Determine the [x, y] coordinate at the center of the cell enclosing the given text.  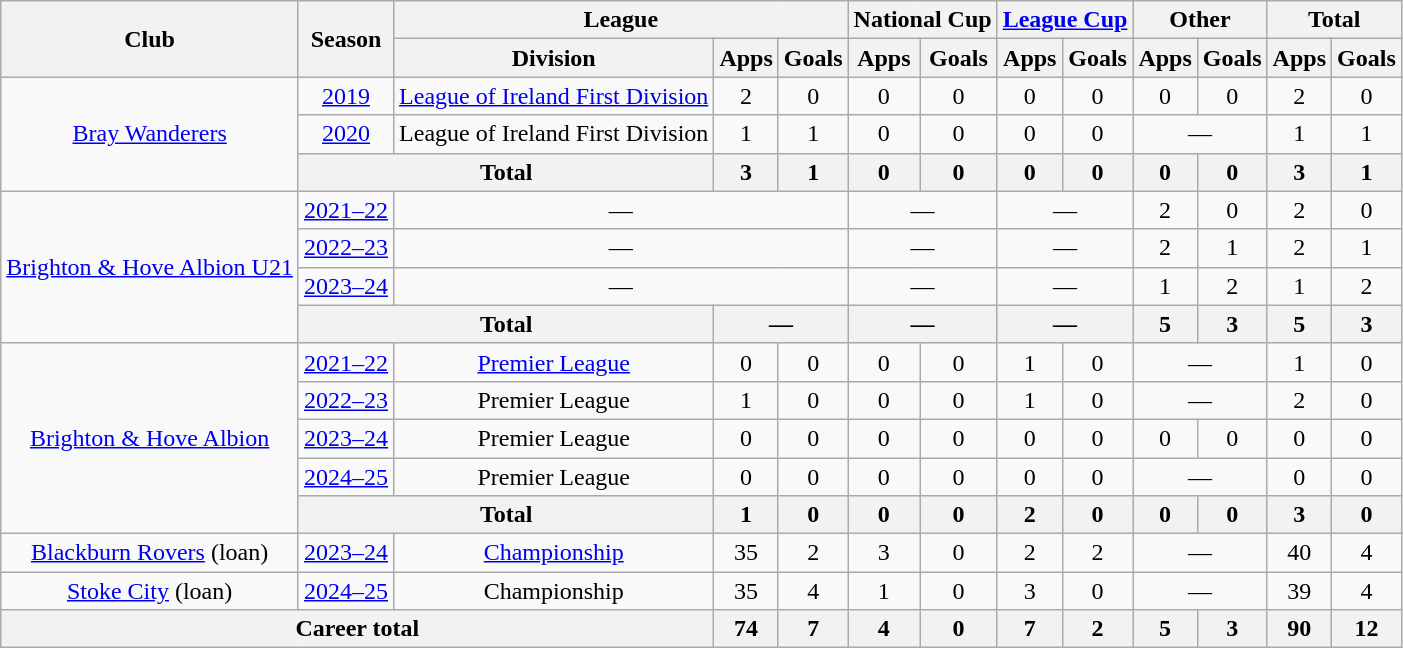
National Cup [922, 20]
2019 [346, 96]
40 [1299, 553]
Stoke City (loan) [150, 591]
39 [1299, 591]
Brighton & Hove Albion U21 [150, 267]
Other [1200, 20]
Division [554, 58]
Career total [358, 629]
Season [346, 39]
League [621, 20]
Brighton & Hove Albion [150, 438]
Club [150, 39]
74 [746, 629]
Blackburn Rovers (loan) [150, 553]
2020 [346, 134]
League Cup [1065, 20]
12 [1367, 629]
90 [1299, 629]
Bray Wanderers [150, 134]
